Output the (x, y) coordinate of the center of the cell containing the given text.  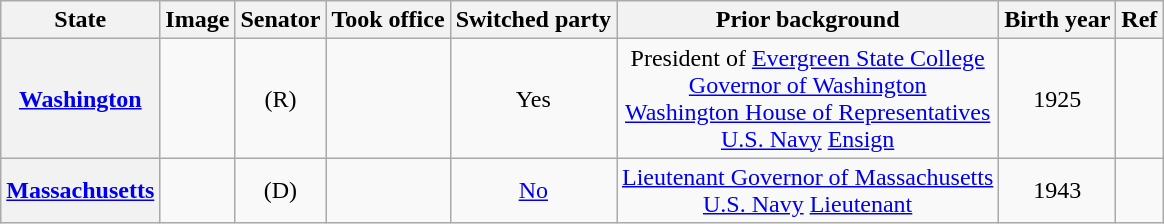
1943 (1058, 190)
President of Evergreen State CollegeGovernor of WashingtonWashington House of RepresentativesU.S. Navy Ensign (807, 98)
Birth year (1058, 20)
Senator (280, 20)
Took office (388, 20)
No (533, 190)
(D) (280, 190)
1925 (1058, 98)
Lieutenant Governor of MassachusettsU.S. Navy Lieutenant (807, 190)
Switched party (533, 20)
Washington (80, 98)
Ref (1140, 20)
Massachusetts (80, 190)
Prior background (807, 20)
(R) (280, 98)
Image (198, 20)
State (80, 20)
Yes (533, 98)
